For the text-containing cell, return its midpoint in [x, y] coordinate format. 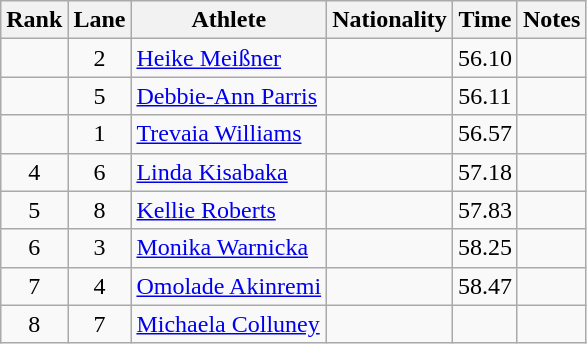
Nationality [390, 20]
58.47 [484, 286]
Athlete [229, 20]
Trevaia Williams [229, 134]
57.18 [484, 172]
Michaela Colluney [229, 324]
58.25 [484, 248]
3 [100, 248]
2 [100, 58]
Omolade Akinremi [229, 286]
56.11 [484, 96]
Lane [100, 20]
Heike Meißner [229, 58]
Monika Warnicka [229, 248]
Debbie-Ann Parris [229, 96]
Kellie Roberts [229, 210]
Rank [34, 20]
Notes [551, 20]
Time [484, 20]
1 [100, 134]
Linda Kisabaka [229, 172]
57.83 [484, 210]
56.57 [484, 134]
56.10 [484, 58]
